Output the [X, Y] coordinate of the center of the cell containing the given text.  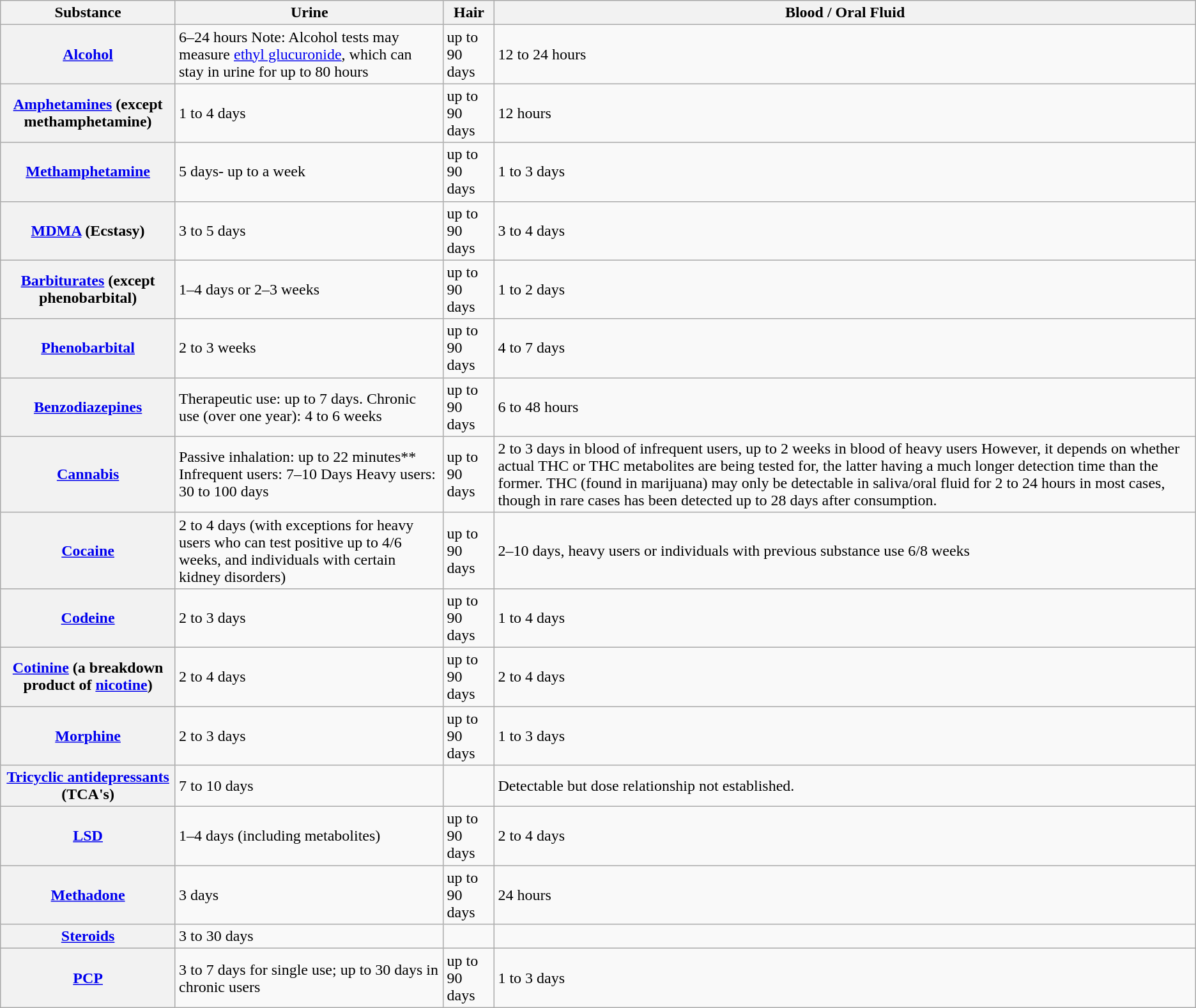
Benzodiazepines [88, 407]
Passive inhalation: up to 22 minutes** Infrequent users: 7–10 Days Heavy users: 30 to 100 days [309, 474]
3 to 4 days [845, 231]
Cocaine [88, 551]
3 to 30 days [309, 936]
1–4 days (including metabolites) [309, 836]
Alcohol [88, 54]
Morphine [88, 736]
2–10 days, heavy users or individuals with previous substance use 6/8 weeks [845, 551]
2 to 4 days (with exceptions for heavy users who can test positive up to 4/6 weeks, and individuals with certain kidney disorders) [309, 551]
MDMA (Ecstasy) [88, 231]
1–4 days or 2–3 weeks [309, 289]
Phenobarbital [88, 348]
7 to 10 days [309, 786]
Methamphetamine [88, 172]
Urine [309, 13]
2 to 3 weeks [309, 348]
Therapeutic use: up to 7 days. Chronic use (over one year): 4 to 6 weeks [309, 407]
Cotinine (a breakdown product of nicotine) [88, 676]
Detectable but dose relationship not established. [845, 786]
5 days- up to a week [309, 172]
6–24 hours Note: Alcohol tests may measure ethyl glucuronide, which can stay in urine for up to 80 hours [309, 54]
Tricyclic antidepressants (TCA's) [88, 786]
12 hours [845, 113]
24 hours [845, 895]
Methadone [88, 895]
12 to 24 hours [845, 54]
Hair [469, 13]
Codeine [88, 618]
Barbiturates (except phenobarbital) [88, 289]
Blood / Oral Fluid [845, 13]
3 to 7 days for single use; up to 30 days in chronic users [309, 978]
Cannabis [88, 474]
1 to 2 days [845, 289]
3 to 5 days [309, 231]
Steroids [88, 936]
PCP [88, 978]
4 to 7 days [845, 348]
LSD [88, 836]
Amphetamines (except methamphetamine) [88, 113]
Substance [88, 13]
3 days [309, 895]
6 to 48 hours [845, 407]
